Find where the given text appears and provide that cell's center as (x, y) coordinate. 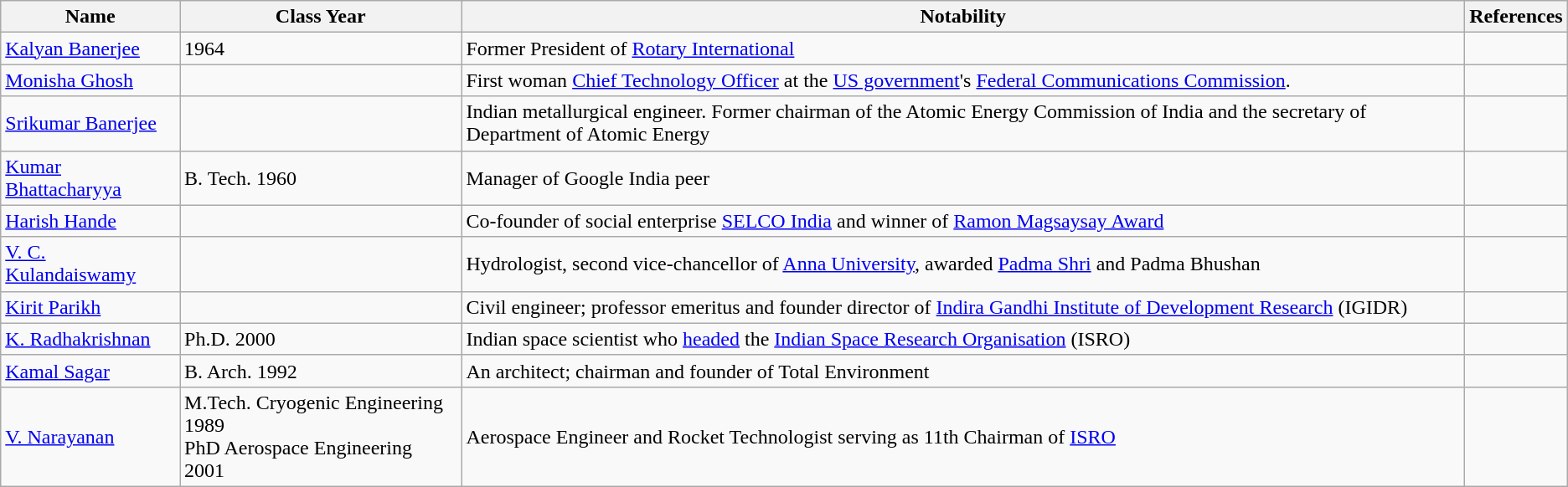
1964 (321, 49)
B. Tech. 1960 (321, 177)
Kalyan Banerjee (90, 49)
B. Arch. 1992 (321, 371)
First woman Chief Technology Officer at the US government's Federal Communications Commission. (963, 80)
Hydrologist, second vice-chancellor of Anna University, awarded Padma Shri and Padma Bhushan (963, 264)
An architect; chairman and founder of Total Environment (963, 371)
Former President of Rotary International (963, 49)
Indian metallurgical engineer. Former chairman of the Atomic Energy Commission of India and the secretary of Department of Atomic Energy (963, 124)
V. Narayanan (90, 437)
Indian space scientist who headed the Indian Space Research Organisation (ISRO) (963, 339)
Kamal Sagar (90, 371)
Civil engineer; professor emeritus and founder director of Indira Gandhi Institute of Development Research (IGIDR) (963, 307)
Ph.D. 2000 (321, 339)
Srikumar Banerjee (90, 124)
Harish Hande (90, 221)
Notability (963, 17)
Co-founder of social enterprise SELCO India and winner of Ramon Magsaysay Award (963, 221)
Aerospace Engineer and Rocket Technologist serving as 11th Chairman of ISRO (963, 437)
References (1516, 17)
Class Year (321, 17)
K. Radhakrishnan (90, 339)
Name (90, 17)
Monisha Ghosh (90, 80)
Manager of Google India peer (963, 177)
V. C. Kulandaiswamy (90, 264)
Kirit Parikh (90, 307)
M.Tech. Cryogenic Engineering 1989PhD Aerospace Engineering 2001 (321, 437)
Kumar Bhattacharyya (90, 177)
